Capture the cell that displays the provided text and extract its [x, y] central coordinate. 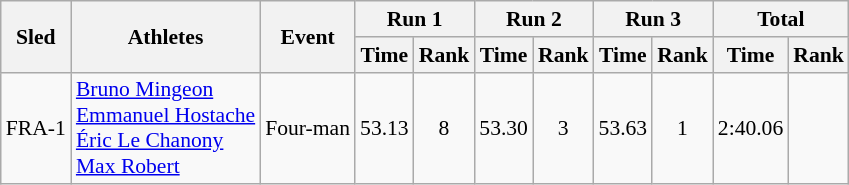
Athletes [166, 36]
2:40.06 [750, 128]
53.13 [384, 128]
Total [781, 19]
Run 1 [414, 19]
53.30 [504, 128]
53.63 [624, 128]
Sled [36, 36]
8 [444, 128]
Run 3 [654, 19]
Bruno MingeonEmmanuel HostacheÉric Le ChanonyMax Robert [166, 128]
Event [308, 36]
1 [682, 128]
3 [564, 128]
FRA-1 [36, 128]
Four-man [308, 128]
Run 2 [534, 19]
